Capture the cell that displays the provided text and extract its (x, y) central coordinate. 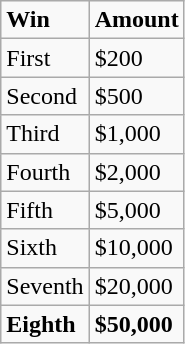
$50,000 (136, 324)
$2,000 (136, 172)
Third (45, 134)
Second (45, 96)
$500 (136, 96)
$1,000 (136, 134)
Win (45, 20)
$20,000 (136, 286)
Amount (136, 20)
Seventh (45, 286)
Fifth (45, 210)
Sixth (45, 248)
$200 (136, 58)
$5,000 (136, 210)
Eighth (45, 324)
Fourth (45, 172)
First (45, 58)
$10,000 (136, 248)
